Capture the cell that displays the provided text and extract its (x, y) central coordinate. 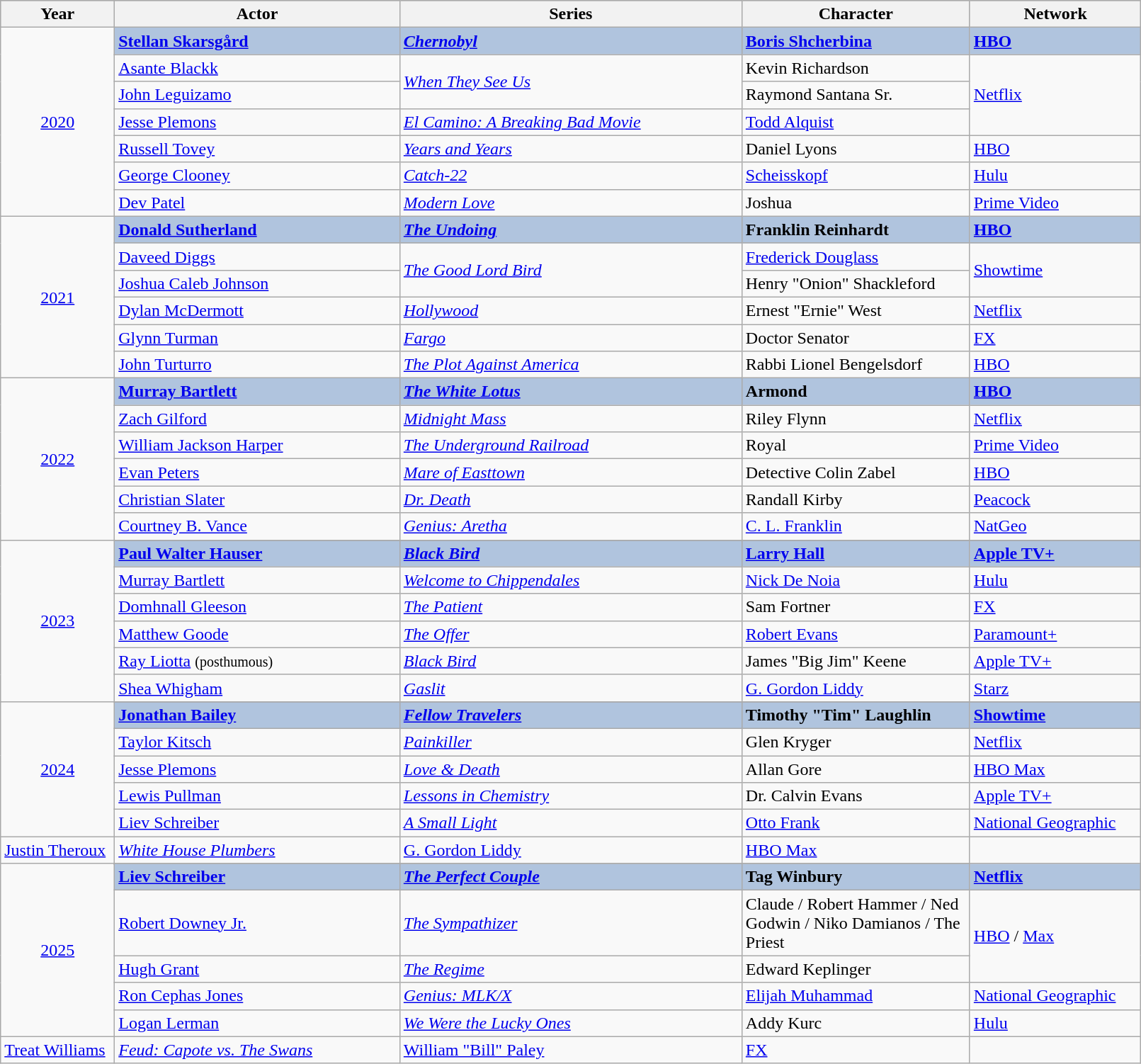
Jonathan Bailey (258, 715)
2022 (58, 459)
Robert Downey Jr. (258, 923)
Character (856, 14)
Zach Gilford (258, 419)
Frederick Douglass (856, 256)
Larry Hall (856, 553)
Dev Patel (258, 203)
Henry "Onion" Shackleford (856, 283)
The Patient (571, 607)
2024 (58, 769)
Gaslit (571, 688)
Logan Lerman (258, 1023)
Russell Tovey (258, 149)
Series (571, 14)
Todd Alquist (856, 122)
Genius: Aretha (571, 526)
Otto Frank (856, 823)
Matthew Goode (258, 634)
Hugh Grant (258, 969)
Painkiller (571, 742)
Sam Fortner (856, 607)
Christian Slater (258, 499)
Elijah Muhammad (856, 996)
Network (1055, 14)
Raymond Santana Sr. (856, 95)
Franklin Reinhardt (856, 230)
Boris Shcherbina (856, 41)
Rabbi Lionel Bengelsdorf (856, 365)
William Jackson Harper (258, 446)
Catch-22 (571, 176)
Domhnall Gleeson (258, 607)
Feud: Capote vs. The Swans (258, 1050)
Fargo (571, 338)
Years and Years (571, 149)
Timothy "Tim" Laughlin (856, 715)
Hollywood (571, 310)
Courtney B. Vance (258, 526)
El Camino: A Breaking Bad Movie (571, 122)
Peacock (1055, 499)
Riley Flynn (856, 419)
Starz (1055, 688)
Daniel Lyons (856, 149)
Fellow Travelers (571, 715)
Daveed Diggs (258, 256)
Paramount+ (1055, 634)
Joshua Caleb Johnson (258, 283)
Paul Walter Hauser (258, 553)
A Small Light (571, 823)
HBO / Max (1055, 936)
Lewis Pullman (258, 796)
Detective Colin Zabel (856, 472)
2023 (58, 621)
Chernobyl (571, 41)
Claude / Robert Hammer / Ned Godwin / Niko Damianos / The Priest (856, 923)
Love & Death (571, 769)
George Clooney (258, 176)
John Turturro (258, 365)
Tag Winbury (856, 877)
Glynn Turman (258, 338)
The Plot Against America (571, 365)
The Perfect Couple (571, 877)
The Undoing (571, 230)
Welcome to Chippendales (571, 580)
Lessons in Chemistry (571, 796)
Taylor Kitsch (258, 742)
Year (58, 14)
The White Lotus (571, 392)
The Regime (571, 969)
We Were the Lucky Ones (571, 1023)
The Sympathizer (571, 923)
Addy Kurc (856, 1023)
The Good Lord Bird (571, 270)
Mare of Easttown (571, 472)
James "Big Jim" Keene (856, 661)
Randall Kirby (856, 499)
Dylan McDermott (258, 310)
Actor (258, 14)
Ron Cephas Jones (258, 996)
The Underground Railroad (571, 446)
John Leguizamo (258, 95)
White House Plumbers (258, 850)
C. L. Franklin (856, 526)
Kevin Richardson (856, 68)
2021 (58, 297)
Justin Theroux (58, 850)
Nick De Noia (856, 580)
Scheisskopf (856, 176)
Ernest "Ernie" West (856, 310)
Dr. Calvin Evans (856, 796)
Genius: MLK/X (571, 996)
Stellan Skarsgård (258, 41)
Robert Evans (856, 634)
William "Bill" Paley (571, 1050)
NatGeo (1055, 526)
Armond (856, 392)
Dr. Death (571, 499)
Edward Keplinger (856, 969)
Doctor Senator (856, 338)
Midnight Mass (571, 419)
Glen Kryger (856, 742)
The Offer (571, 634)
Asante Blackk (258, 68)
Royal (856, 446)
Joshua (856, 203)
2025 (58, 950)
Shea Whigham (258, 688)
Evan Peters (258, 472)
When They See Us (571, 81)
2020 (58, 122)
Donald Sutherland (258, 230)
Ray Liotta (posthumous) (258, 661)
Treat Williams (58, 1050)
Modern Love (571, 203)
Allan Gore (856, 769)
